Scan for the cell matching the given text and deliver its (x, y) coordinate at center. 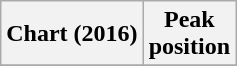
Peak position (189, 34)
Chart (2016) (72, 34)
